Find where the given text appears and provide that cell's center as (X, Y) coordinate. 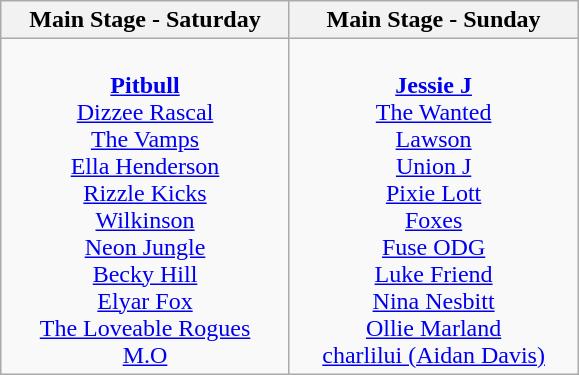
Pitbull Dizzee Rascal The Vamps Ella Henderson Rizzle Kicks Wilkinson Neon Jungle Becky Hill Elyar Fox The Loveable Rogues M.O (146, 206)
Main Stage - Sunday (434, 20)
Main Stage - Saturday (146, 20)
Jessie J The Wanted Lawson Union J Pixie Lott Foxes Fuse ODG Luke Friend Nina Nesbitt Ollie Marland charlilui (Aidan Davis) (434, 206)
